Identify which cell holds the provided text, then report its [X, Y] central coordinate. 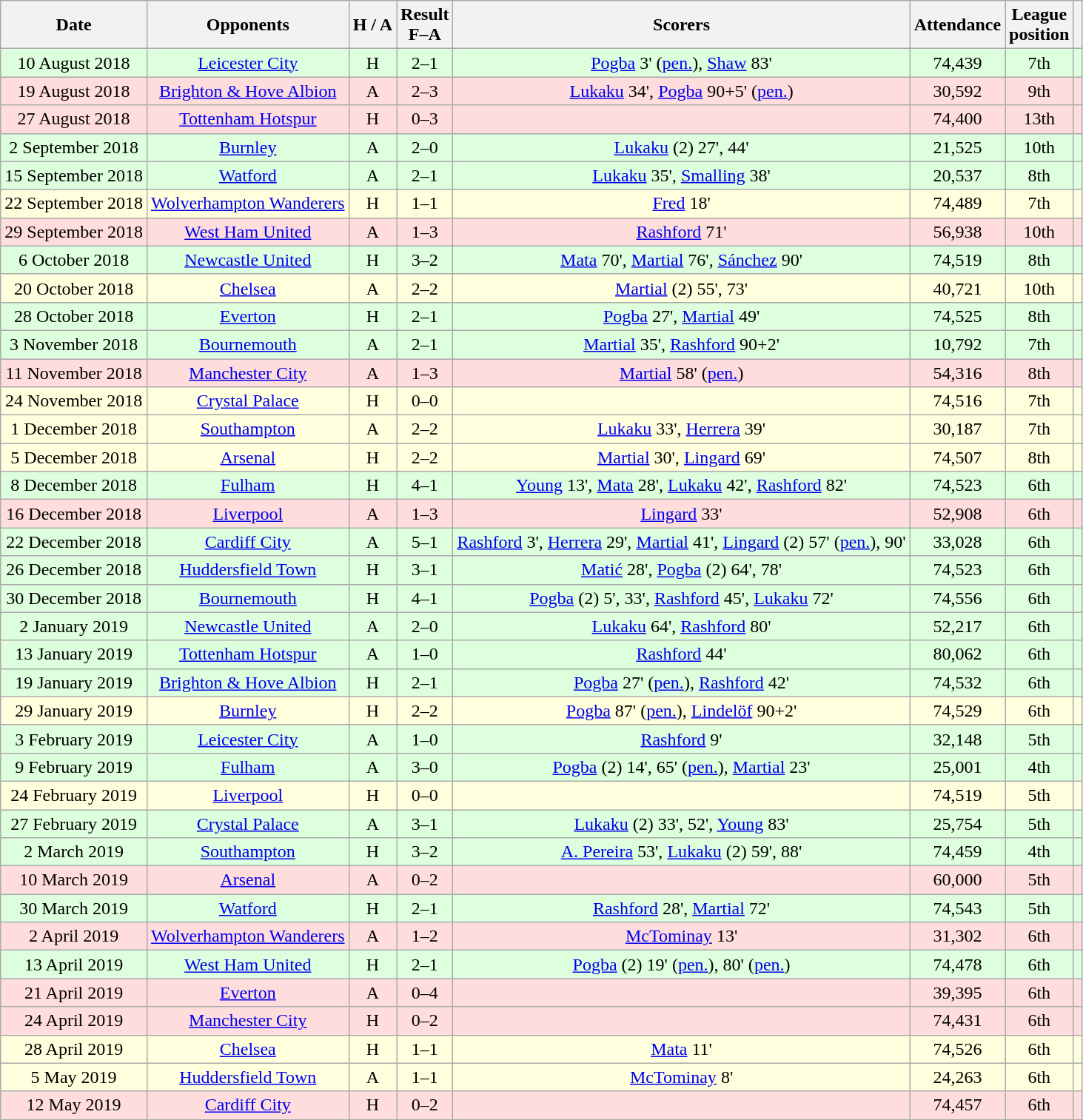
Rashford 3', Herrera 29', Martial 41', Lingard (2) 57' (pen.), 90' [681, 542]
9th [1039, 91]
11 November 2018 [74, 372]
Lukaku (2) 33', 52', Young 83' [681, 824]
1–2 [425, 936]
Mata 70', Martial 76', Sánchez 90' [681, 260]
74,478 [957, 965]
Scorers [681, 25]
2 January 2019 [74, 626]
H / A [372, 25]
10 March 2019 [74, 880]
13 January 2019 [74, 654]
6 October 2018 [74, 260]
5 May 2019 [74, 1077]
29 September 2018 [74, 232]
Pogba (2) 19' (pen.), 80' (pen.) [681, 965]
5–1 [425, 542]
Mata 11' [681, 1049]
32,148 [957, 739]
Lingard 33' [681, 514]
Pogba 27' (pen.), Rashford 42' [681, 683]
12 May 2019 [74, 1105]
13th [1039, 119]
25,001 [957, 767]
Matić 28', Pogba (2) 64', 78' [681, 570]
McTominay 8' [681, 1077]
74,457 [957, 1105]
Opponents [247, 25]
10 August 2018 [74, 63]
29 January 2019 [74, 711]
27 February 2019 [74, 824]
Rashford 9' [681, 739]
74,439 [957, 63]
2 March 2019 [74, 852]
19 January 2019 [74, 683]
Pogba 87' (pen.), Lindelöf 90+2' [681, 711]
19 August 2018 [74, 91]
28 April 2019 [74, 1049]
74,525 [957, 316]
Martial 58' (pen.) [681, 372]
20 October 2018 [74, 288]
74,400 [957, 119]
Date [74, 25]
28 October 2018 [74, 316]
80,062 [957, 654]
Pogba 27', Martial 49' [681, 316]
Rashford 28', Martial 72' [681, 908]
74,507 [957, 457]
A. Pereira 53', Lukaku (2) 59', 88' [681, 852]
54,316 [957, 372]
Pogba 3' (pen.), Shaw 83' [681, 63]
Martial (2) 55', 73' [681, 288]
24 November 2018 [74, 401]
Lukaku 35', Smalling 38' [681, 175]
22 September 2018 [74, 204]
74,431 [957, 1021]
20,537 [957, 175]
30 December 2018 [74, 598]
Rashford 71' [681, 232]
74,543 [957, 908]
21 April 2019 [74, 993]
McTominay 13' [681, 936]
1 December 2018 [74, 429]
74,516 [957, 401]
25,754 [957, 824]
Pogba (2) 14', 65' (pen.), Martial 23' [681, 767]
56,938 [957, 232]
31,302 [957, 936]
Fred 18' [681, 204]
16 December 2018 [74, 514]
Young 13', Mata 28', Lukaku 42', Rashford 82' [681, 486]
Lukaku 64', Rashford 80' [681, 626]
52,908 [957, 514]
5 December 2018 [74, 457]
27 August 2018 [74, 119]
22 December 2018 [74, 542]
3–0 [425, 767]
30,187 [957, 429]
26 December 2018 [74, 570]
0–3 [425, 119]
33,028 [957, 542]
3 November 2018 [74, 344]
15 September 2018 [74, 175]
21,525 [957, 147]
74,532 [957, 683]
Lukaku 33', Herrera 39' [681, 429]
2 April 2019 [74, 936]
Martial 35', Rashford 90+2' [681, 344]
39,395 [957, 993]
74,526 [957, 1049]
13 April 2019 [74, 965]
60,000 [957, 880]
Lukaku 34', Pogba 90+5' (pen.) [681, 91]
74,459 [957, 852]
Martial 30', Lingard 69' [681, 457]
9 February 2019 [74, 767]
2–3 [425, 91]
74,529 [957, 711]
30 March 2019 [74, 908]
Leagueposition [1039, 25]
10,792 [957, 344]
24 February 2019 [74, 795]
Rashford 44' [681, 654]
3 February 2019 [74, 739]
24,263 [957, 1077]
ResultF–A [425, 25]
52,217 [957, 626]
74,556 [957, 598]
0–4 [425, 993]
8 December 2018 [74, 486]
2 September 2018 [74, 147]
24 April 2019 [74, 1021]
Lukaku (2) 27', 44' [681, 147]
Pogba (2) 5', 33', Rashford 45', Lukaku 72' [681, 598]
74,489 [957, 204]
30,592 [957, 91]
40,721 [957, 288]
Attendance [957, 25]
